Detect which cell encompasses the target text, then output its [x, y] center coordinate. 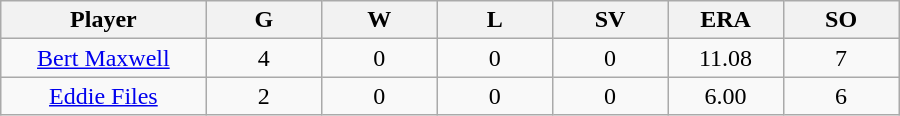
Eddie Files [104, 96]
11.08 [726, 58]
ERA [726, 20]
L [494, 20]
G [264, 20]
6.00 [726, 96]
2 [264, 96]
4 [264, 58]
Player [104, 20]
SV [610, 20]
SO [841, 20]
7 [841, 58]
6 [841, 96]
W [378, 20]
Bert Maxwell [104, 58]
